Locate the cell with the specified text and output its [X, Y] center coordinate. 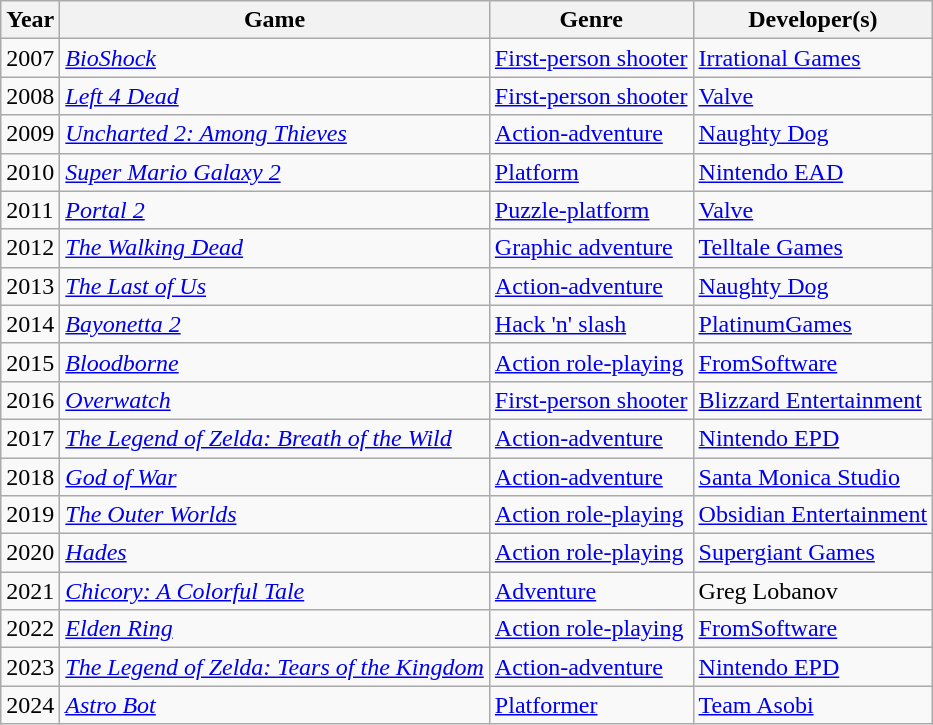
2012 [30, 248]
Uncharted 2: Among Thieves [275, 134]
2010 [30, 172]
The Outer Worlds [275, 515]
Genre [591, 20]
Elden Ring [275, 629]
2022 [30, 629]
Game [275, 20]
Bloodborne [275, 362]
The Walking Dead [275, 248]
Year [30, 20]
2008 [30, 96]
Greg Lobanov [813, 591]
Chicory: A Colorful Tale [275, 591]
The Last of Us [275, 286]
2007 [30, 58]
2017 [30, 438]
2018 [30, 477]
The Legend of Zelda: Breath of the Wild [275, 438]
Graphic adventure [591, 248]
The Legend of Zelda: Tears of the Kingdom [275, 667]
2015 [30, 362]
Irrational Games [813, 58]
God of War [275, 477]
2020 [30, 553]
Platformer [591, 705]
Adventure [591, 591]
Team Asobi [813, 705]
Hades [275, 553]
Puzzle-platform [591, 210]
Santa Monica Studio [813, 477]
2016 [30, 400]
Overwatch [275, 400]
2019 [30, 515]
2021 [30, 591]
Developer(s) [813, 20]
Blizzard Entertainment [813, 400]
Portal 2 [275, 210]
BioShock [275, 58]
Super Mario Galaxy 2 [275, 172]
2024 [30, 705]
PlatinumGames [813, 324]
Left 4 Dead [275, 96]
Hack 'n' slash [591, 324]
2023 [30, 667]
Telltale Games [813, 248]
2011 [30, 210]
Supergiant Games [813, 553]
Obsidian Entertainment [813, 515]
2009 [30, 134]
2013 [30, 286]
2014 [30, 324]
Astro Bot [275, 705]
Bayonetta 2 [275, 324]
Nintendo EAD [813, 172]
Platform [591, 172]
